Scan for the cell matching the given text and deliver its (x, y) coordinate at center. 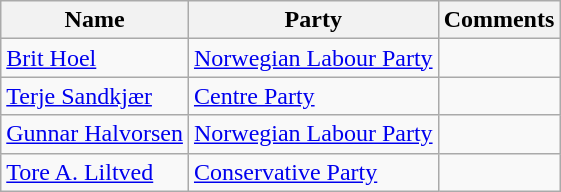
Centre Party (313, 96)
Gunnar Halvorsen (95, 134)
Tore A. Liltved (95, 172)
Name (95, 20)
Party (313, 20)
Conservative Party (313, 172)
Comments (499, 20)
Brit Hoel (95, 58)
Terje Sandkjær (95, 96)
